Search for the cell housing the specified text and yield its (x, y) center coordinate. 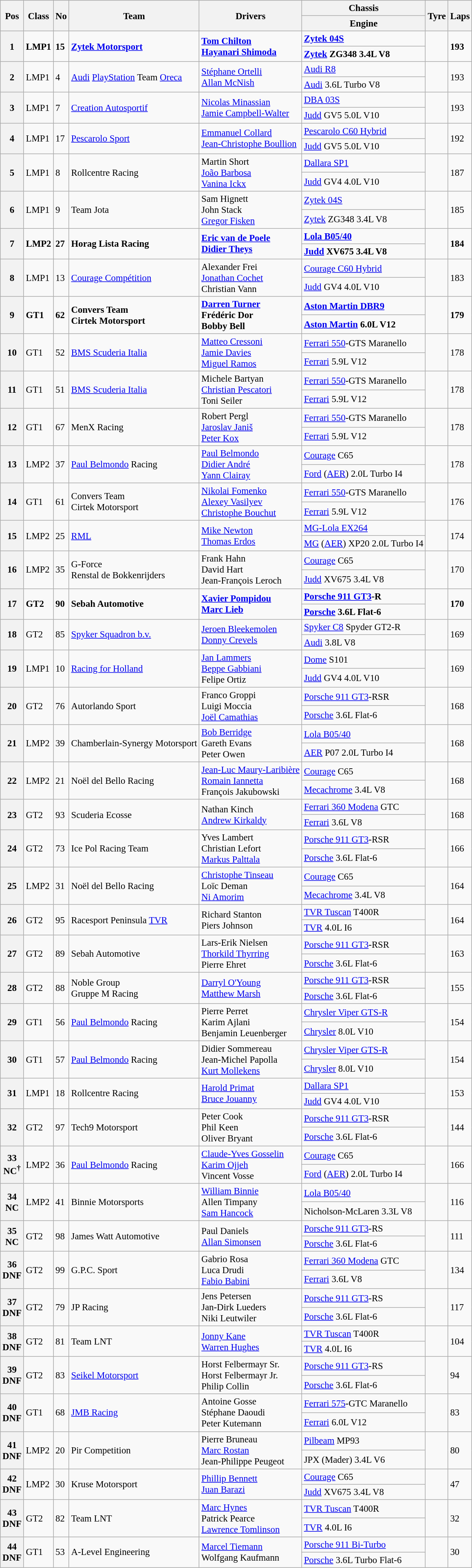
41 (61, 1202)
26 (12, 920)
94 (460, 1376)
43DNF (12, 1518)
Stéphane Ortelli Allan McNish (251, 77)
53 (61, 1552)
82 (61, 1518)
85 (61, 635)
Porsche 3.6L Turbo Flat-6 (364, 1560)
G-Force Renstal de Bokkenrijders (134, 570)
40DNF (12, 1413)
179 (460, 315)
Seikel Motorsport (134, 1376)
33NC† (12, 1165)
37 (61, 464)
Claude-Yves Gosselin Karim Ojjeh Vincent Vosse (251, 1165)
97 (61, 1128)
Zytek Motorsport (134, 46)
Courage Compétition (134, 278)
Laps (460, 15)
AER P07 2.0L Turbo I4 (364, 753)
Ice Pol Racing Team (134, 849)
39 (61, 743)
Bob Berridge Gareth Evans Peter Owen (251, 743)
144 (460, 1128)
Martin Short João Barbosa Vanina Ickx (251, 173)
117 (460, 1307)
183 (460, 278)
Class (38, 15)
1 (12, 46)
37DNF (12, 1307)
Racesport Peninsula TVR (134, 920)
76 (61, 706)
Dome S101 (364, 659)
174 (460, 536)
90 (61, 604)
Didier Sommereau Jean-Michel Papolla Kurt Mollekens (251, 1059)
Audi R8 (364, 69)
36 (61, 1165)
Lars-Erik Nielsen Thorkild Thyrring Pierre Ehret (251, 954)
Eric van de Poele Didier Theys (251, 244)
Marcel Tiemann Wolfgang Kaufmann (251, 1552)
176 (460, 502)
35NC (12, 1236)
Phillip Bennett Juan Barazi (251, 1484)
155 (460, 988)
Peter Cook Phil Keen Oliver Bryant (251, 1128)
Aston Martin DBR9 (364, 306)
2 (12, 77)
Courage C60 Hybrid (364, 268)
134 (460, 1270)
99 (61, 1270)
Paul Daniels Allan Simonsen (251, 1236)
Team Jota (134, 210)
23 (12, 815)
Aston Martin 6.0L V12 (364, 325)
Porsche 911 Bi-Turbo (364, 1545)
51 (61, 390)
Nicholson-McLaren 3.3L V8 (364, 1212)
Jonny Kane Warren Hughes (251, 1342)
Kruse Motorsport (134, 1484)
Darryl O'Young Matthew Marsh (251, 988)
Tyre (437, 15)
Mike Newton Thomas Erdos (251, 536)
Antoine Gosse Stéphane Daoudi Peter Kutemann (251, 1413)
39DNF (12, 1376)
Pir Competition (134, 1450)
Alexander Frei Jonathan Cochet Christian Vann (251, 278)
Xavier Pompidou Marc Lieb (251, 604)
Marc Hynes Patrick Pearce Lawrence Tomlinson (251, 1518)
111 (460, 1236)
68 (61, 1413)
Yves Lambert Christian Lefort Markus Palttala (251, 849)
116 (460, 1202)
12 (12, 427)
Autorlando Sport (134, 706)
36DNF (12, 1270)
Franco Groppi Luigi Moccia Joël Camathias (251, 706)
Audi PlayStation Team Oreca (134, 77)
Ferrari 6.0L V12 (364, 1422)
62 (61, 315)
Horst Felbermayr Sr. Horst Felbermayr Jr. Philip Collin (251, 1376)
34NC (12, 1202)
80 (460, 1450)
Spyker Squadron b.v. (134, 635)
Richard Stanton Piers Johnson (251, 920)
Frank Hahn David Hart Jean-François Leroch (251, 570)
JP Racing (134, 1307)
DBA 03S (364, 100)
Jeroen Bleekemolen Donny Crevels (251, 635)
38DNF (12, 1342)
95 (61, 920)
16 (12, 570)
Tech9 Motorsport (134, 1128)
Gabrio Rosa Luca Drudi Fabio Babini (251, 1270)
Audi 3.6L Turbo V8 (364, 85)
Audi 3.8L V8 (364, 642)
Nikolai Fomenko Alexey Vasilyev Christophe Bouchut (251, 502)
153 (460, 1093)
RML (134, 536)
Pos (12, 15)
James Watt Automotive (134, 1236)
Matteo Cressoni Jamie Davies Miguel Ramos (251, 352)
JPX (Mader) 3.4L V6 (364, 1460)
MG-Lola EX264 (364, 528)
185 (460, 210)
Jan Lammers Beppe Gabbiani Felipe Ortiz (251, 669)
Pilbeam MP93 (364, 1441)
Porsche 911 GT3-R (364, 596)
Nathan Kinch Andrew Kirkaldy (251, 815)
42DNF (12, 1484)
Pescarolo Sport (134, 139)
Racing for Holland (134, 669)
Noble Group Gruppe M Racing (134, 988)
JMB Racing (134, 1413)
29 (12, 1022)
47 (460, 1484)
Chassis (364, 8)
Paul Belmondo Didier André Yann Clairay (251, 464)
5 (12, 173)
G.P.C. Sport (134, 1270)
Pierre Bruneau Marc Rostan Jean-Philippe Peugeot (251, 1450)
11 (12, 390)
28 (12, 988)
William Binnie Allen Timpany Sam Hancock (251, 1202)
6 (12, 210)
Christophe Tinseau Loïc Deman Ni Amorim (251, 886)
56 (61, 1022)
Team (134, 15)
79 (61, 1307)
Jean-Luc Maury-Laribière Romain Iannetta François Jakubowski (251, 781)
41DNF (12, 1450)
A-Level Engineering (134, 1552)
MG (AER) XP20 2.0L Turbo I4 (364, 544)
Harold Primat Bruce Jouanny (251, 1093)
184 (460, 244)
Scuderia Ecosse (134, 815)
Jens Petersen Jan-Dirk Lueders Niki Leutwiler (251, 1307)
24 (12, 849)
MenX Racing (134, 427)
22 (12, 781)
67 (61, 427)
73 (61, 849)
Nicolas Minassian Jamie Campbell-Walter (251, 108)
44DNF (12, 1552)
Pierre Perret Karim Ajlani Benjamin Leuenberger (251, 1022)
52 (61, 352)
Tom Chilton Hayanari Shimoda (251, 46)
98 (61, 1236)
89 (61, 954)
Darren Turner Frédéric Dor Bobby Bell (251, 315)
Binnie Motorsports (134, 1202)
Chamberlain-Synergy Motorsport (134, 743)
81 (61, 1342)
Pescarolo C60 Hybrid (364, 131)
Robert Pergl Jaroslav Janiš Peter Kox (251, 427)
Creation Autosportif (134, 108)
104 (460, 1342)
3 (12, 108)
35 (61, 570)
Horag Lista Racing (134, 244)
Michele Bartyan Christian Pescatori Toni Seiler (251, 390)
Engine (364, 24)
Spyker C8 Spyder GT2-R (364, 627)
187 (460, 173)
19 (12, 669)
Ferrari 575-GTC Maranello (364, 1404)
No (61, 15)
61 (61, 502)
192 (460, 139)
93 (61, 815)
Sam Hignett John Stack Gregor Fisken (251, 210)
88 (61, 988)
14 (12, 502)
57 (61, 1059)
163 (460, 954)
Emmanuel Collard Jean-Christophe Boullion (251, 139)
Drivers (251, 15)
